Determine the [x, y] coordinate at the center of the cell enclosing the given text.  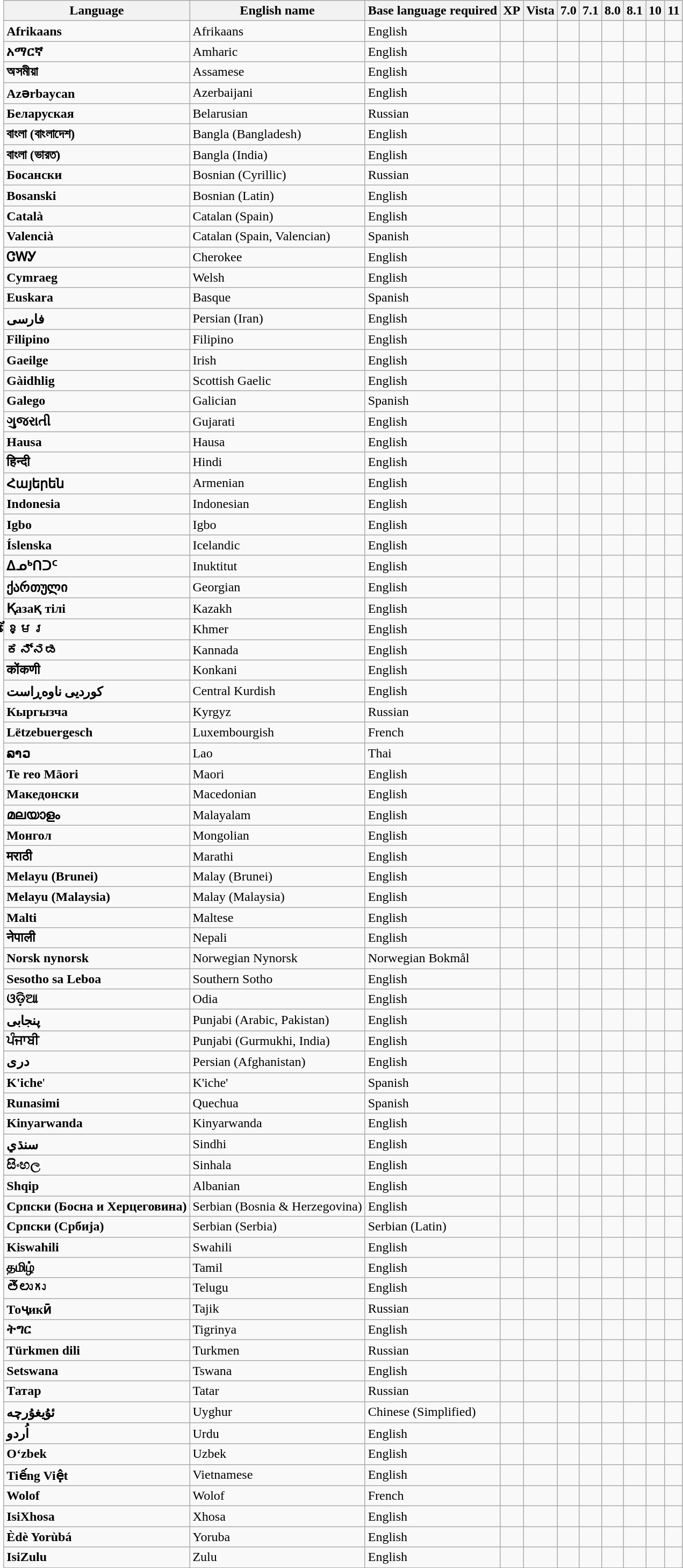
Xhosa [277, 1516]
Norwegian Nynorsk [277, 958]
Tswana [277, 1371]
മലയാളം [97, 815]
Chinese (Simplified) [433, 1412]
ລາວ [97, 754]
Cherokee [277, 257]
Norwegian Bokmål [433, 958]
සිංහල [97, 1165]
سنڌي [97, 1144]
Malay (Brunei) [277, 876]
Hindi [277, 462]
Català [97, 216]
Malayalam [277, 815]
कोंकणी [97, 670]
Persian (Afghanistan) [277, 1062]
ગુજરાતી [97, 421]
Uyghur [277, 1412]
नेपाली [97, 938]
Malay (Malaysia) [277, 897]
Te reo Māori [97, 774]
Vista [541, 11]
Turkmen [277, 1350]
فارسى [97, 319]
Konkani [277, 670]
Lao [277, 754]
Catalan (Spain) [277, 216]
Indonesian [277, 504]
Tiếng Việt [97, 1475]
ትግር [97, 1330]
Khmer [277, 629]
አማርኛ [97, 52]
English name [277, 11]
Zulu [277, 1557]
IsiZulu [97, 1557]
Valencià [97, 237]
Language [97, 11]
Монгол [97, 835]
Türkmen dili [97, 1350]
7.0 [569, 11]
Armenian [277, 483]
Azerbaijani [277, 93]
Gaeilge [97, 360]
کوردیی ناوەڕاست [97, 691]
Vietnamese [277, 1475]
11 [674, 11]
ᏣᎳᎩ [97, 257]
Central Kurdish [277, 691]
ਪੰਜਾਬੀ [97, 1041]
Тоҷикӣ [97, 1309]
Urdu [277, 1434]
Belarusian [277, 114]
ქართული [97, 587]
Galician [277, 401]
Punjabi (Gurmukhi, India) [277, 1041]
Nepali [277, 938]
Amharic [277, 52]
Bosnian (Latin) [277, 196]
Southern Sotho [277, 979]
Georgian [277, 587]
Melayu (Malaysia) [97, 897]
8.0 [613, 11]
Cymraeg [97, 277]
Macedonian [277, 794]
Norsk nynorsk [97, 958]
Kiswahili [97, 1247]
Base language required [433, 11]
தமிழ் [97, 1268]
বাংলা (ভারত) [97, 155]
Српски (Србија) [97, 1227]
Sesotho sa Leboa [97, 979]
Македонски [97, 794]
বাংলা (বাংলাদেশ) [97, 134]
پنجابی [97, 1020]
Tajik [277, 1309]
Èdè Yorùbá [97, 1537]
ខ្មែរ [97, 629]
Босански [97, 175]
Luxembourgish [277, 732]
తెలుగు [97, 1288]
हिन्दी [97, 462]
Catalan (Spain, Valencian) [277, 237]
Татар [97, 1391]
Runasimi [97, 1103]
10 [656, 11]
درى [97, 1062]
Maltese [277, 918]
Bosnian (Cyrillic) [277, 175]
Icelandic [277, 545]
অসমীয়া [97, 72]
Bosanski [97, 196]
Bangla (Bangladesh) [277, 134]
ئۇيغۇرچە [97, 1412]
O‘zbek [97, 1454]
Tatar [277, 1391]
اُردو [97, 1434]
Bangla (India) [277, 155]
Kyrgyz [277, 712]
7.1 [590, 11]
Kannada [277, 650]
Íslenska [97, 545]
Serbian (Latin) [433, 1227]
Кыргызча [97, 712]
Lëtzebuergesch [97, 732]
Tigrinya [277, 1330]
Sinhala [277, 1165]
मराठी [97, 856]
Serbian (Serbia) [277, 1227]
Odia [277, 999]
Swahili [277, 1247]
XP [512, 11]
Maori [277, 774]
Euskara [97, 298]
Malti [97, 918]
Uzbek [277, 1454]
IsiXhosa [97, 1516]
Yoruba [277, 1537]
Thai [433, 754]
Shqip [97, 1186]
Irish [277, 360]
Gàidhlig [97, 381]
Indonesia [97, 504]
Assamese [277, 72]
Setswana [97, 1371]
Беларуская [97, 114]
8.1 [635, 11]
Serbian (Bosnia & Herzegovina) [277, 1206]
Српски (Босна и Херцеговина) [97, 1206]
Scottish Gaelic [277, 381]
Galego [97, 401]
Welsh [277, 277]
Persian (Iran) [277, 319]
Mongolian [277, 835]
Quechua [277, 1103]
ಕನ್ನಡ [97, 650]
Қазақ тілі [97, 608]
Punjabi (Arabic, Pakistan) [277, 1020]
Tamil [277, 1268]
Inuktitut [277, 566]
Sindhi [277, 1144]
Telugu [277, 1288]
Albanian [277, 1186]
Melayu (Brunei) [97, 876]
Gujarati [277, 421]
Basque [277, 298]
Azərbaycan [97, 93]
ᐃᓄᒃᑎᑐᑦ [97, 566]
ଓଡ଼ିଆ [97, 999]
Kazakh [277, 608]
Marathi [277, 856]
Հայերեն [97, 483]
